Locate the cell with the specified text and output its [x, y] center coordinate. 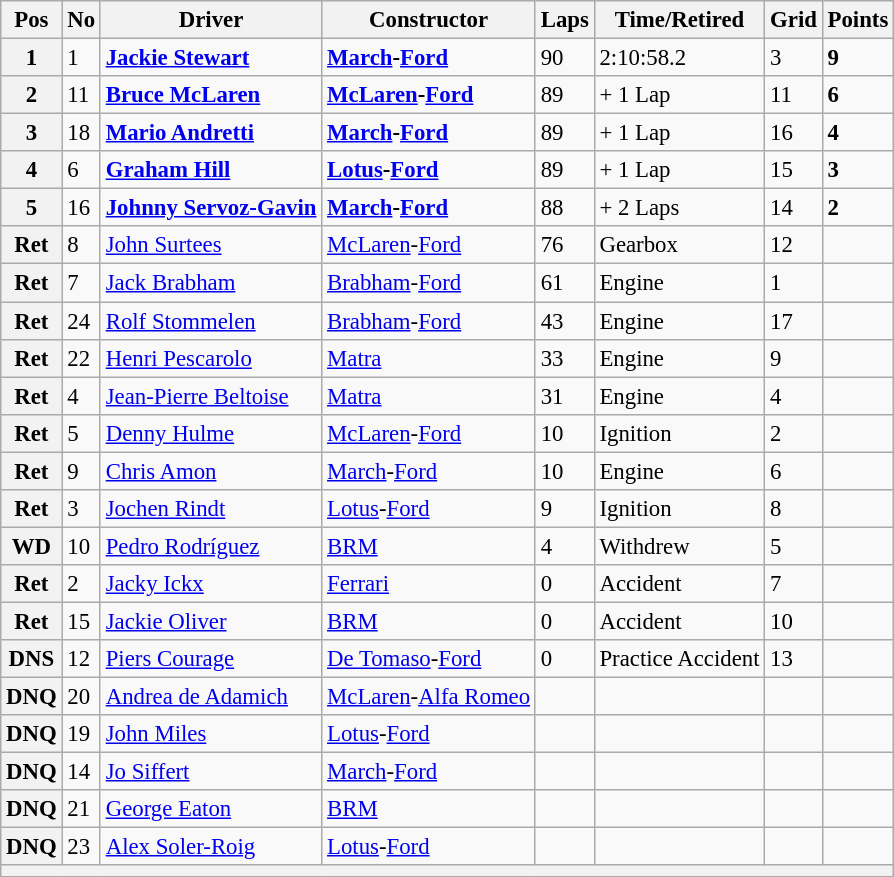
Jochen Rindt [210, 509]
2:10:58.2 [680, 58]
Chris Amon [210, 471]
20 [81, 697]
61 [564, 283]
+ 2 Laps [680, 208]
24 [81, 321]
Gearbox [680, 245]
Pedro Rodríguez [210, 546]
21 [81, 809]
McLaren-Alfa Romeo [429, 697]
23 [81, 847]
Time/Retired [680, 20]
Constructor [429, 20]
Ferrari [429, 584]
WD [32, 546]
Jo Siffert [210, 772]
Jean-Pierre Beltoise [210, 396]
33 [564, 358]
19 [81, 734]
Points [858, 20]
Laps [564, 20]
De Tomaso-Ford [429, 659]
Jackie Stewart [210, 58]
76 [564, 245]
13 [794, 659]
Withdrew [680, 546]
43 [564, 321]
Pos [32, 20]
John Surtees [210, 245]
88 [564, 208]
17 [794, 321]
Jackie Oliver [210, 621]
Piers Courage [210, 659]
Rolf Stommelen [210, 321]
Johnny Servoz-Gavin [210, 208]
Alex Soler-Roig [210, 847]
31 [564, 396]
90 [564, 58]
Denny Hulme [210, 433]
Graham Hill [210, 170]
George Eaton [210, 809]
Andrea de Adamich [210, 697]
DNS [32, 659]
Henri Pescarolo [210, 358]
Bruce McLaren [210, 95]
John Miles [210, 734]
Driver [210, 20]
Jack Brabham [210, 283]
Jacky Ickx [210, 584]
Practice Accident [680, 659]
22 [81, 358]
Grid [794, 20]
Mario Andretti [210, 133]
18 [81, 133]
No [81, 20]
